Provide the (x, y) coordinate of the cell's center where the given text is located.  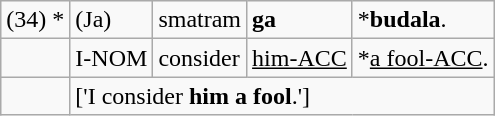
ga (300, 20)
*budala. (423, 20)
(Ja) (112, 20)
him-ACC (300, 58)
*a fool-ACC. (423, 58)
['I consider him a fool.'] (282, 96)
I-NOM (112, 58)
smatram (200, 20)
(34) * (36, 20)
consider (200, 58)
